Return the [X, Y] coordinate for the center point of the cell that contains the specified text.  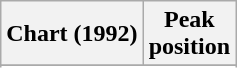
Chart (1992) [72, 34]
Peakposition [189, 34]
